Output the (X, Y) coordinate of the center of the cell containing the given text.  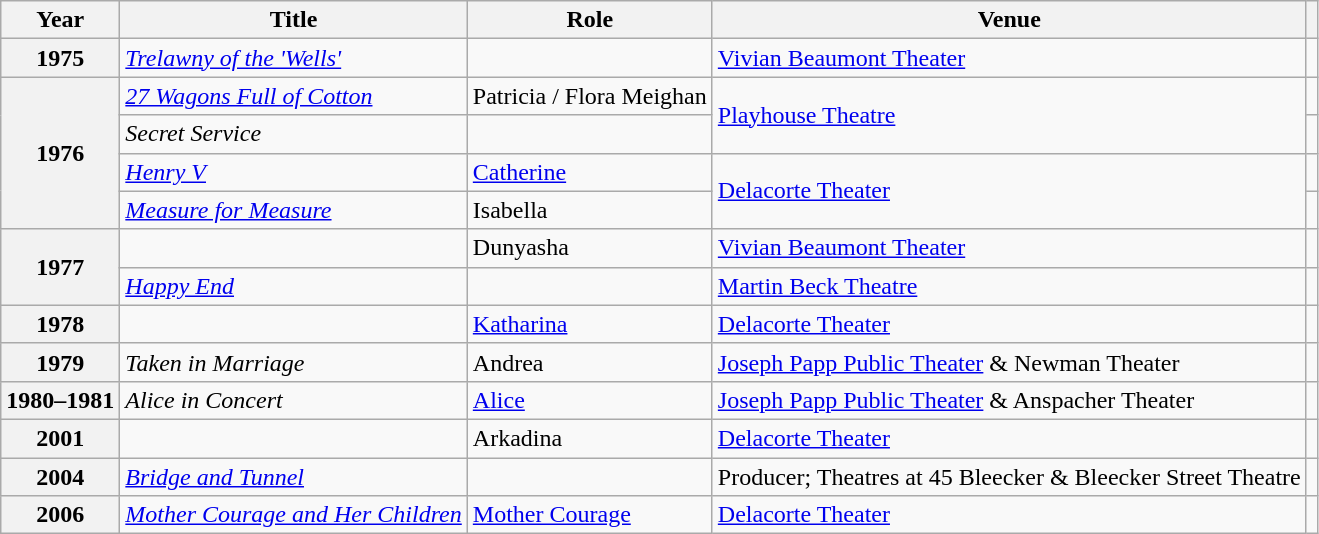
1977 (60, 267)
Year (60, 20)
Venue (1009, 20)
Measure for Measure (294, 210)
1978 (60, 324)
Martin Beck Theatre (1009, 286)
Bridge and Tunnel (294, 477)
1976 (60, 153)
Katharina (590, 324)
Producer; Theatres at 45 Bleecker & Bleecker Street Theatre (1009, 477)
Andrea (590, 362)
2004 (60, 477)
Mother Courage (590, 515)
2001 (60, 438)
Alice in Concert (294, 400)
Trelawny of the 'Wells' (294, 58)
Joseph Papp Public Theater & Newman Theater (1009, 362)
Joseph Papp Public Theater & Anspacher Theater (1009, 400)
Henry V (294, 172)
Alice (590, 400)
Isabella (590, 210)
Happy End (294, 286)
Secret Service (294, 134)
Patricia / Flora Meighan (590, 96)
Dunyasha (590, 248)
1979 (60, 362)
Title (294, 20)
Playhouse Theatre (1009, 115)
1975 (60, 58)
Arkadina (590, 438)
2006 (60, 515)
1980–1981 (60, 400)
Catherine (590, 172)
27 Wagons Full of Cotton (294, 96)
Role (590, 20)
Taken in Marriage (294, 362)
Mother Courage and Her Children (294, 515)
